Scan for the cell matching the given text and deliver its [X, Y] coordinate at center. 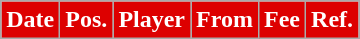
Player [152, 20]
From [225, 20]
Date [30, 20]
Ref. [332, 20]
Fee [282, 20]
Pos. [86, 20]
